Capture the cell that displays the provided text and extract its (X, Y) central coordinate. 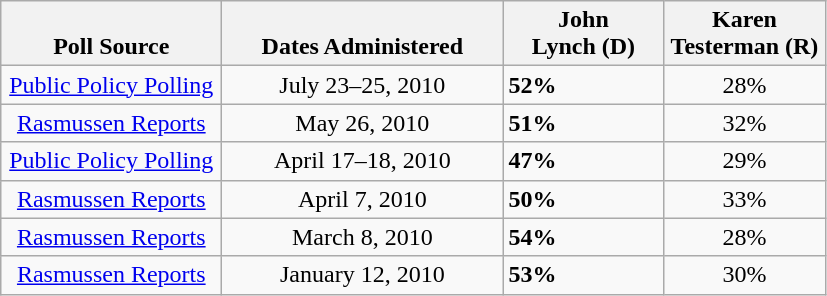
April 17–18, 2010 (362, 161)
32% (744, 123)
47% (584, 161)
Dates Administered (362, 34)
51% (584, 123)
Poll Source (112, 34)
29% (744, 161)
July 23–25, 2010 (362, 85)
May 26, 2010 (362, 123)
JohnLynch (D) (584, 34)
33% (744, 199)
April 7, 2010 (362, 199)
30% (744, 275)
54% (584, 237)
KarenTesterman (R) (744, 34)
50% (584, 199)
January 12, 2010 (362, 275)
March 8, 2010 (362, 237)
52% (584, 85)
53% (584, 275)
